Detect which cell encompasses the target text, then output its [x, y] center coordinate. 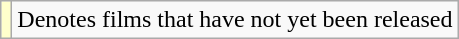
Denotes films that have not yet been released [235, 20]
